Extract the (X, Y) coordinate from the center of the cell holding the provided text.  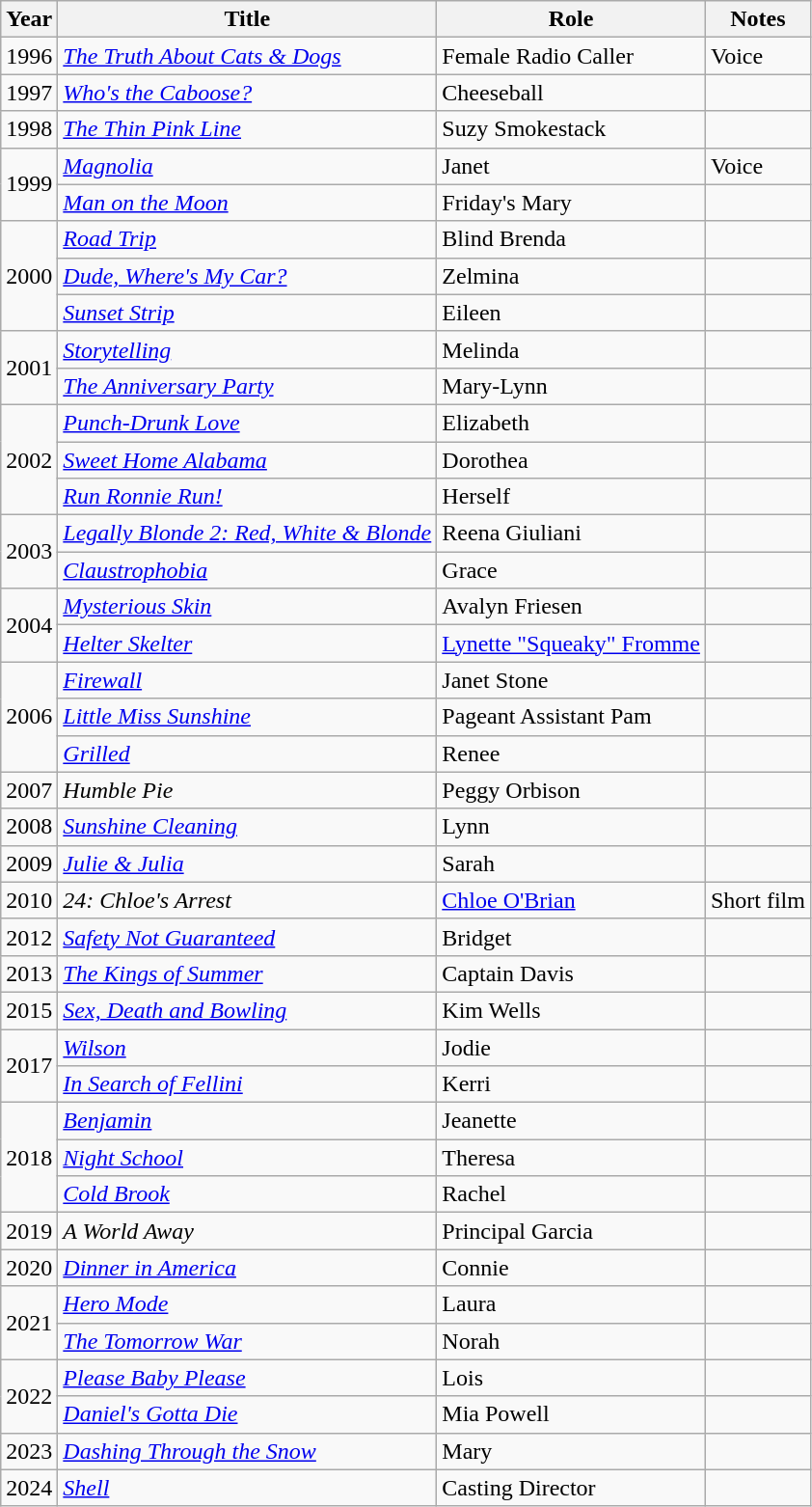
Helter Skelter (247, 644)
The Tomorrow War (247, 1341)
2009 (29, 863)
2008 (29, 827)
Jeanette (571, 1121)
Road Trip (247, 239)
Little Miss Sunshine (247, 717)
Melinda (571, 349)
1997 (29, 93)
Sex, Death and Bowling (247, 1010)
Dorothea (571, 460)
Year (29, 19)
Grace (571, 570)
Lois (571, 1378)
Zelmina (571, 276)
2020 (29, 1268)
2019 (29, 1231)
2003 (29, 552)
Captain Davis (571, 973)
Julie & Julia (247, 863)
Sarah (571, 863)
2001 (29, 368)
Mia Powell (571, 1414)
Janet (571, 166)
Safety Not Guaranteed (247, 937)
Female Radio Caller (571, 56)
Jodie (571, 1047)
Role (571, 19)
Eileen (571, 313)
Kim Wells (571, 1010)
Wilson (247, 1047)
2000 (29, 276)
Punch-Drunk Love (247, 423)
Dashing Through the Snow (247, 1451)
Shell (247, 1488)
2013 (29, 973)
2024 (29, 1488)
Avalyn Friesen (571, 607)
Blind Brenda (571, 239)
The Thin Pink Line (247, 129)
Storytelling (247, 349)
Norah (571, 1341)
Hero Mode (247, 1304)
24: Chloe's Arrest (247, 900)
Please Baby Please (247, 1378)
Sunset Strip (247, 313)
Laura (571, 1304)
The Anniversary Party (247, 386)
Night School (247, 1158)
Peggy Orbison (571, 790)
Lynn (571, 827)
2010 (29, 900)
Reena Giuliani (571, 534)
A World Away (247, 1231)
Herself (571, 497)
Legally Blonde 2: Red, White & Blonde (247, 534)
2023 (29, 1451)
Benjamin (247, 1121)
Claustrophobia (247, 570)
Kerri (571, 1084)
Rachel (571, 1194)
The Kings of Summer (247, 973)
Renee (571, 753)
Suzy Smokestack (571, 129)
Mary (571, 1451)
1998 (29, 129)
Mary-Lynn (571, 386)
1996 (29, 56)
Daniel's Gotta Die (247, 1414)
Run Ronnie Run! (247, 497)
Lynette "Squeaky" Fromme (571, 644)
Firewall (247, 680)
Principal Garcia (571, 1231)
Chloe O'Brian (571, 900)
2012 (29, 937)
Title (247, 19)
Janet Stone (571, 680)
Cold Brook (247, 1194)
Pageant Assistant Pam (571, 717)
Mysterious Skin (247, 607)
2002 (29, 459)
Cheeseball (571, 93)
Notes (758, 19)
1999 (29, 184)
Casting Director (571, 1488)
2022 (29, 1396)
2007 (29, 790)
Theresa (571, 1158)
2017 (29, 1065)
Sweet Home Alabama (247, 460)
Sunshine Cleaning (247, 827)
Connie (571, 1268)
The Truth About Cats & Dogs (247, 56)
Friday's Mary (571, 203)
Dinner in America (247, 1268)
2006 (29, 717)
2021 (29, 1323)
Short film (758, 900)
Dude, Where's My Car? (247, 276)
Elizabeth (571, 423)
2018 (29, 1158)
2015 (29, 1010)
Humble Pie (247, 790)
Man on the Moon (247, 203)
Magnolia (247, 166)
Bridget (571, 937)
Who's the Caboose? (247, 93)
2004 (29, 625)
In Search of Fellini (247, 1084)
Grilled (247, 753)
